Identify which cell holds the provided text, then report its [x, y] central coordinate. 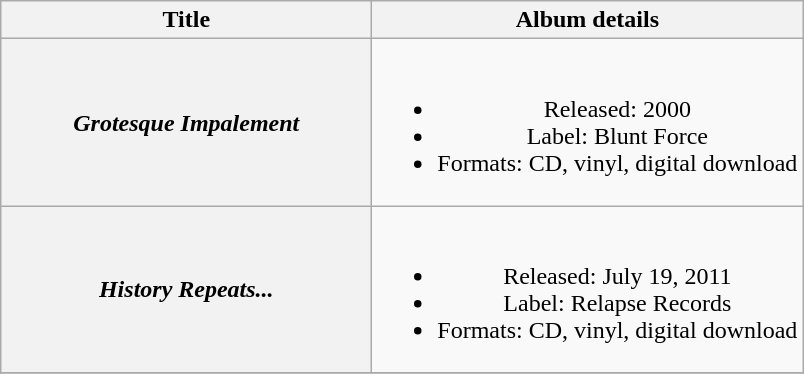
Grotesque Impalement [186, 122]
Released: 2000Label: Blunt ForceFormats: CD, vinyl, digital download [588, 122]
History Repeats... [186, 290]
Released: July 19, 2011Label: Relapse RecordsFormats: CD, vinyl, digital download [588, 290]
Title [186, 20]
Album details [588, 20]
